Find where the given text appears and provide that cell's center as (X, Y) coordinate. 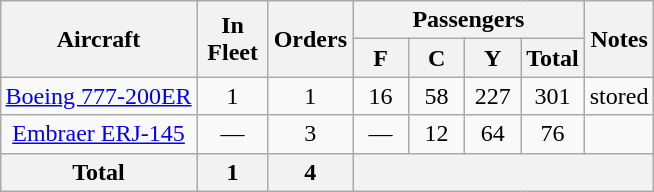
3 (310, 134)
Notes (619, 39)
16 (381, 96)
Embraer ERJ-145 (98, 134)
64 (493, 134)
Y (493, 58)
C (437, 58)
4 (310, 172)
Passengers (469, 20)
301 (553, 96)
F (381, 58)
stored (619, 96)
In Fleet (232, 39)
76 (553, 134)
Aircraft (98, 39)
227 (493, 96)
58 (437, 96)
Boeing 777-200ER (98, 96)
12 (437, 134)
Orders (310, 39)
